Scan for the cell matching the given text and deliver its [X, Y] coordinate at center. 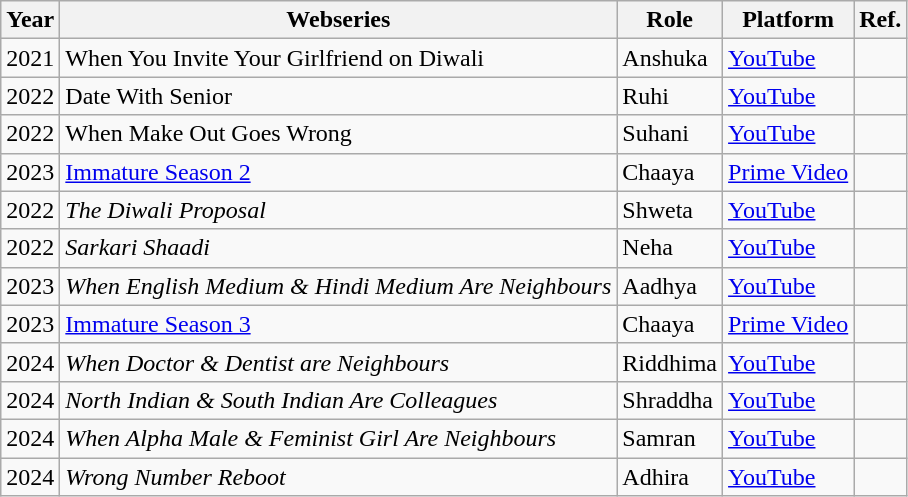
The Diwali Proposal [338, 210]
Immature Season 3 [338, 324]
When You Invite Your Girlfriend on Diwali [338, 58]
When English Medium & Hindi Medium Are Neighbours [338, 286]
Anshuka [670, 58]
Date With Senior [338, 96]
Riddhima [670, 362]
Webseries [338, 20]
Role [670, 20]
Immature Season 2 [338, 172]
When Make Out Goes Wrong [338, 134]
When Doctor & Dentist are Neighbours [338, 362]
When Alpha Male & Feminist Girl Are Neighbours [338, 438]
Suhani [670, 134]
Shweta [670, 210]
Platform [788, 20]
Wrong Number Reboot [338, 477]
Aadhya [670, 286]
Shraddha [670, 400]
Ref. [880, 20]
2021 [30, 58]
Sarkari Shaadi [338, 248]
Adhira [670, 477]
Samran [670, 438]
Year [30, 20]
North Indian & South Indian Are Colleagues [338, 400]
Neha [670, 248]
Ruhi [670, 96]
